Capture the cell that displays the provided text and extract its [x, y] central coordinate. 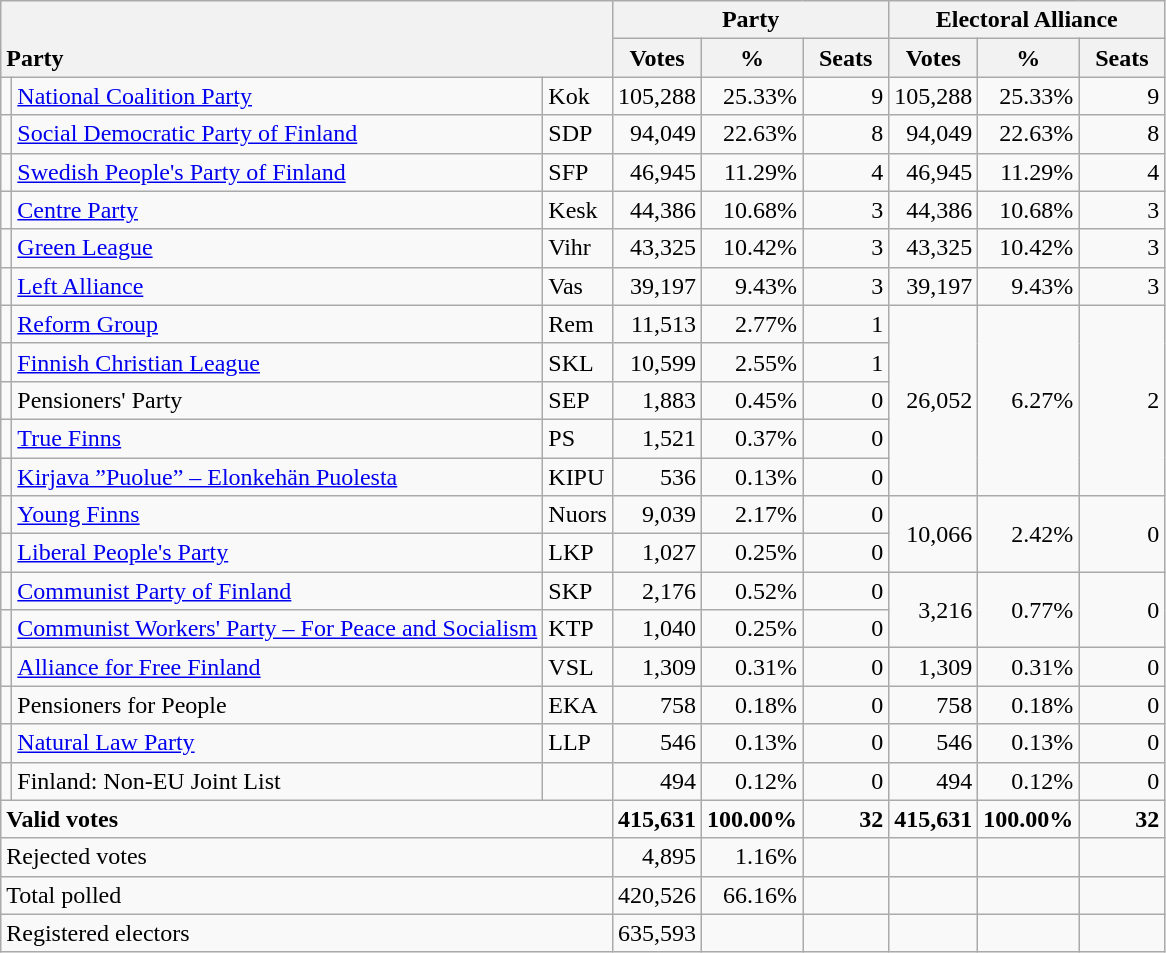
Valid votes [307, 819]
SFP [578, 172]
EKA [578, 705]
Green League [278, 248]
0.77% [1028, 610]
Registered electors [307, 933]
Left Alliance [278, 286]
Young Finns [278, 515]
4,895 [656, 857]
LKP [578, 553]
2.55% [752, 362]
9,039 [656, 515]
1,521 [656, 438]
SDP [578, 134]
Alliance for Free Finland [278, 667]
Reform Group [278, 324]
SKL [578, 362]
Electoral Alliance [1027, 20]
Kesk [578, 210]
Swedish People's Party of Finland [278, 172]
2 [1122, 400]
SKP [578, 591]
2.17% [752, 515]
536 [656, 477]
1,883 [656, 400]
Centre Party [278, 210]
SEP [578, 400]
VSL [578, 667]
Nuors [578, 515]
11,513 [656, 324]
LLP [578, 743]
420,526 [656, 895]
0.52% [752, 591]
Finnish Christian League [278, 362]
Pensioners for People [278, 705]
Communist Workers' Party – For Peace and Socialism [278, 629]
Rem [578, 324]
2,176 [656, 591]
Pensioners' Party [278, 400]
National Coalition Party [278, 96]
0.37% [752, 438]
PS [578, 438]
Communist Party of Finland [278, 591]
10,066 [934, 534]
Social Democratic Party of Finland [278, 134]
Finland: Non-EU Joint List [278, 781]
26,052 [934, 400]
2.42% [1028, 534]
1.16% [752, 857]
Rejected votes [307, 857]
Natural Law Party [278, 743]
True Finns [278, 438]
Vihr [578, 248]
Vas [578, 286]
6.27% [1028, 400]
Total polled [307, 895]
1,027 [656, 553]
Kirjava ”Puolue” – Elonkehän Puolesta [278, 477]
3,216 [934, 610]
Kok [578, 96]
635,593 [656, 933]
1,040 [656, 629]
10,599 [656, 362]
0.45% [752, 400]
KTP [578, 629]
66.16% [752, 895]
KIPU [578, 477]
Liberal People's Party [278, 553]
2.77% [752, 324]
